For the text-containing cell, return its midpoint in [x, y] coordinate format. 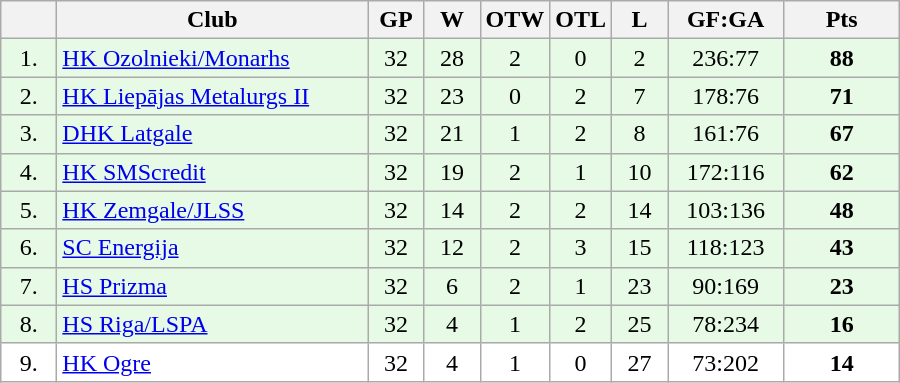
7. [29, 286]
HK Ozolnieki/Monarhs [212, 58]
118:123 [726, 248]
15 [640, 248]
67 [842, 134]
16 [842, 324]
2. [29, 96]
48 [842, 210]
HK SMScredit [212, 172]
5. [29, 210]
HK Liepājas Metalurgs II [212, 96]
OTL [581, 20]
SC Energija [212, 248]
43 [842, 248]
9. [29, 362]
8 [640, 134]
19 [452, 172]
6 [452, 286]
178:76 [726, 96]
HK Ogre [212, 362]
7 [640, 96]
236:77 [726, 58]
161:76 [726, 134]
3 [581, 248]
25 [640, 324]
71 [842, 96]
HS Prizma [212, 286]
GF:GA [726, 20]
28 [452, 58]
OTW [515, 20]
12 [452, 248]
8. [29, 324]
DHK Latgale [212, 134]
6. [29, 248]
Pts [842, 20]
HK Zemgale/JLSS [212, 210]
GP [396, 20]
HS Riga/LSPA [212, 324]
78:234 [726, 324]
62 [842, 172]
88 [842, 58]
1. [29, 58]
W [452, 20]
103:136 [726, 210]
4. [29, 172]
Club [212, 20]
10 [640, 172]
73:202 [726, 362]
172:116 [726, 172]
90:169 [726, 286]
3. [29, 134]
27 [640, 362]
21 [452, 134]
L [640, 20]
